Locate the cell with the specified text and output its [X, Y] center coordinate. 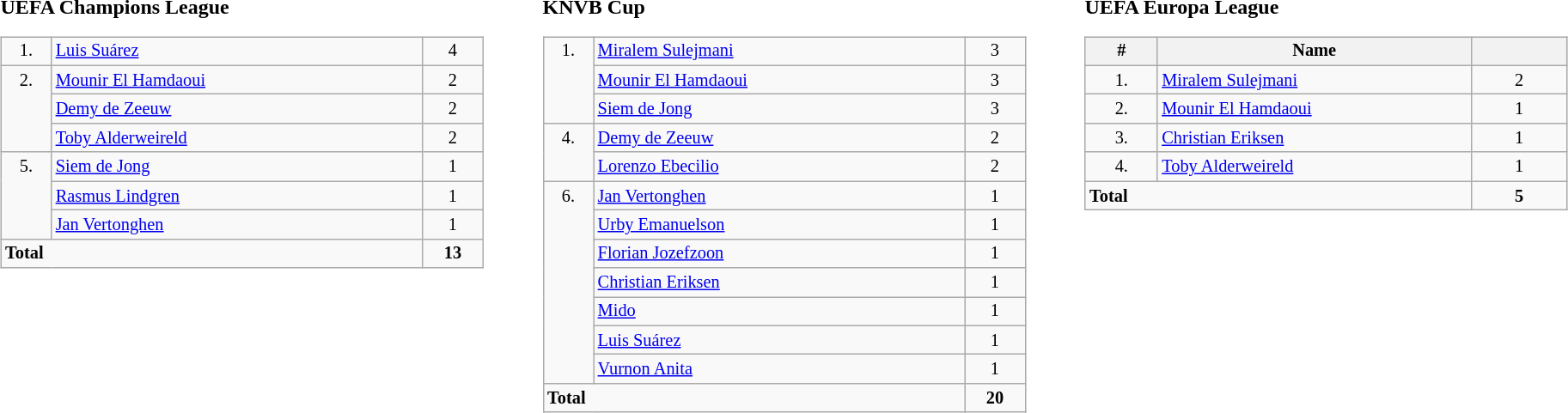
Urby Emanuelson [779, 225]
Lorenzo Ebecilio [779, 167]
# [1121, 52]
5 [1519, 196]
5. [26, 196]
Mido [779, 312]
Vurnon Anita [779, 369]
4 [454, 52]
Name [1315, 52]
Florian Jozefzoon [779, 253]
3. [1121, 138]
20 [995, 398]
Rasmus Lindgren [237, 196]
13 [454, 253]
6. [569, 282]
